Detect which cell encompasses the target text, then output its [x, y] center coordinate. 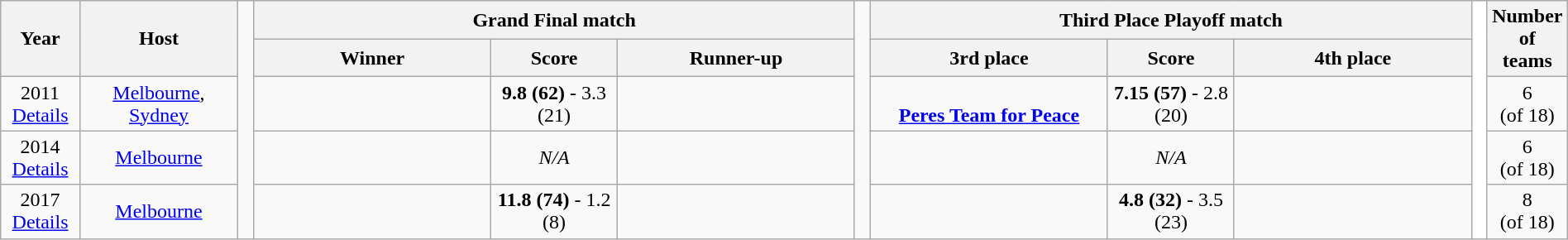
2014 Details [41, 157]
2017 Details [41, 212]
Third Place Playoff match [1171, 20]
Melbourne, Sydney [159, 104]
Year [41, 39]
7.15 (57) - 2.8 (20) [1171, 104]
Grand Final match [554, 20]
Runner-up [736, 58]
Winner [372, 58]
3rd place [989, 58]
Number of teams [1527, 39]
4.8 (32) - 3.5 (23) [1171, 212]
8(of 18) [1527, 212]
Host [159, 39]
4th place [1353, 58]
Peres Team for Peace [989, 104]
2011 Details [41, 104]
9.8 (62) - 3.3 (21) [554, 104]
11.8 (74) - 1.2 (8) [554, 212]
